Return the [X, Y] coordinate for the center point of the cell that contains the specified text.  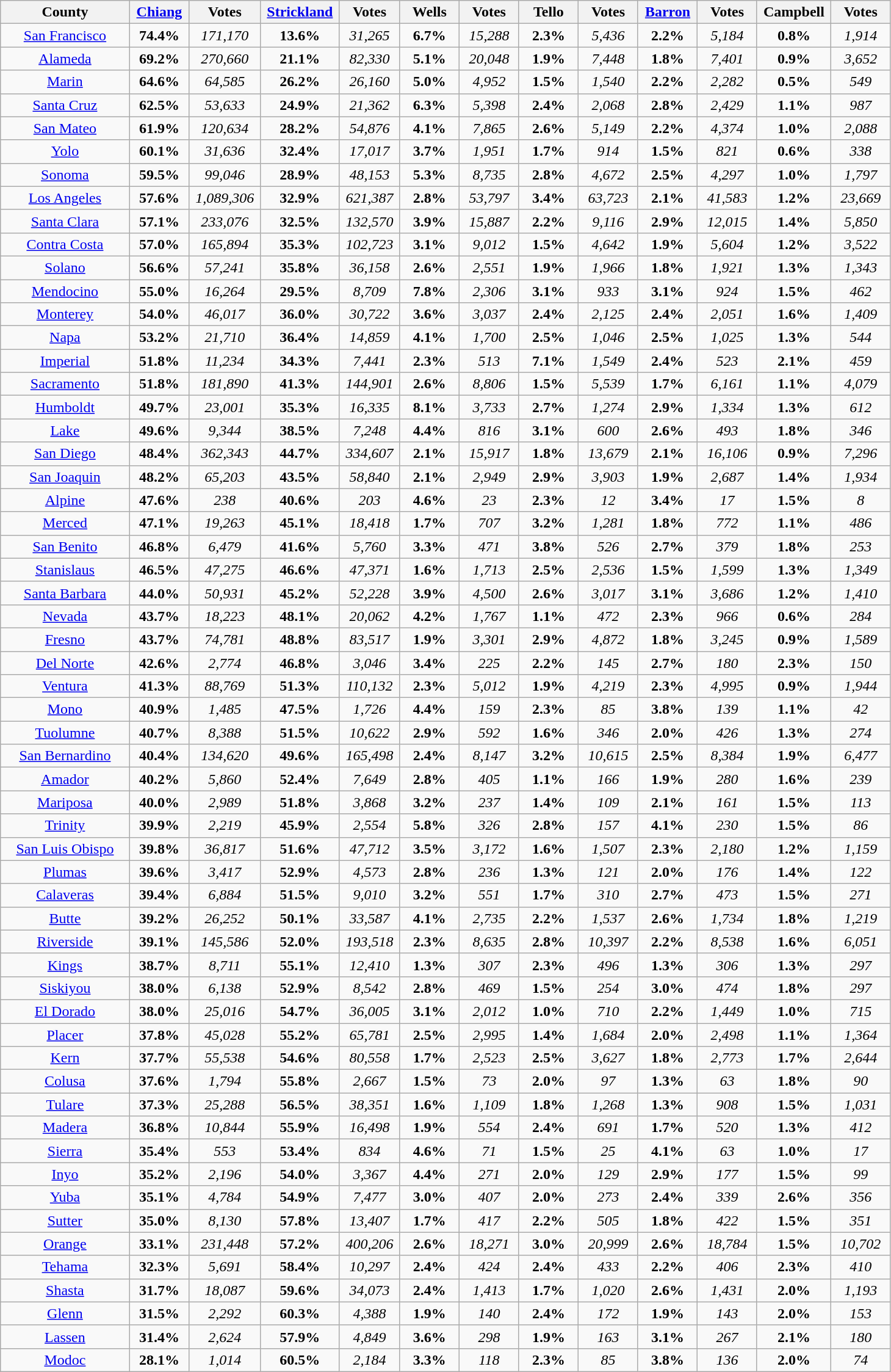
4,219 [608, 686]
120,634 [225, 128]
5.8% [430, 826]
Modoc [65, 1360]
203 [370, 500]
7.1% [549, 361]
4.2% [430, 616]
39.9% [159, 826]
834 [370, 1151]
39.2% [159, 918]
48.8% [300, 639]
53,633 [225, 105]
30,722 [370, 314]
62.5% [159, 105]
544 [860, 338]
Orange [65, 1244]
1,410 [860, 593]
32.9% [300, 198]
Butte [65, 918]
5.1% [430, 59]
5,149 [608, 128]
31,636 [225, 151]
Los Angeles [65, 198]
52,228 [370, 593]
35.2% [159, 1174]
5,398 [489, 105]
1,540 [608, 82]
8,542 [370, 988]
2,773 [727, 1058]
181,890 [225, 384]
57.9% [300, 1337]
San Francisco [65, 35]
417 [489, 1221]
57.2% [300, 1244]
47,275 [225, 570]
Fresno [65, 639]
55,538 [225, 1058]
10,297 [370, 1267]
153 [860, 1313]
3,868 [370, 802]
49.7% [159, 407]
1,409 [860, 314]
57.6% [159, 198]
3,903 [608, 477]
231,448 [225, 1244]
9,012 [489, 244]
1,549 [608, 361]
400,206 [370, 1244]
58.4% [300, 1267]
59.6% [300, 1290]
1,589 [860, 639]
10,702 [860, 1244]
1,700 [489, 338]
Contra Costa [65, 244]
Yolo [65, 151]
2,184 [370, 1360]
5,691 [225, 1267]
1,025 [727, 338]
35.1% [159, 1197]
32.4% [300, 151]
Lassen [65, 1337]
118 [489, 1360]
24.9% [300, 105]
Alpine [65, 500]
Sonoma [65, 175]
8,147 [489, 756]
2,282 [727, 82]
57,241 [225, 267]
233,076 [225, 221]
13,407 [370, 1221]
1,281 [608, 523]
412 [860, 1128]
37.7% [159, 1058]
405 [489, 779]
2,306 [489, 291]
171,170 [225, 35]
2,949 [489, 477]
157 [608, 826]
55.2% [300, 1035]
3,367 [370, 1174]
San Benito [65, 546]
821 [727, 151]
Tulare [65, 1105]
55.1% [300, 965]
3,686 [727, 593]
914 [608, 151]
54.6% [300, 1058]
16,106 [727, 454]
San Luis Obispo [65, 849]
74,781 [225, 639]
816 [489, 430]
267 [727, 1337]
339 [727, 1197]
3,037 [489, 314]
34,073 [370, 1290]
1,431 [727, 1290]
1,507 [608, 849]
47.1% [159, 523]
7,448 [608, 59]
1,485 [225, 710]
40.6% [300, 500]
19,263 [225, 523]
172 [608, 1313]
5,860 [225, 779]
63,723 [608, 198]
6,161 [727, 384]
36,158 [370, 267]
10,615 [608, 756]
Siskiyou [65, 988]
113 [860, 802]
69.2% [159, 59]
2,125 [608, 314]
25,288 [225, 1105]
1,914 [860, 35]
3,017 [608, 593]
83,517 [370, 639]
Tello [549, 12]
230 [727, 826]
505 [608, 1221]
35.0% [159, 1221]
26,252 [225, 918]
707 [489, 523]
379 [727, 546]
426 [727, 733]
60.1% [159, 151]
12 [608, 500]
53,797 [489, 198]
4,995 [727, 686]
433 [608, 1267]
25 [608, 1151]
1,537 [608, 918]
553 [225, 1151]
21.1% [300, 59]
2,219 [225, 826]
7,865 [489, 128]
36,005 [370, 1011]
Imperial [65, 361]
74 [860, 1360]
Santa Barbara [65, 593]
39.1% [159, 942]
39.8% [159, 849]
2,068 [608, 105]
38.7% [159, 965]
11,234 [225, 361]
18,223 [225, 616]
23,001 [225, 407]
86 [860, 826]
20,062 [370, 616]
46,017 [225, 314]
273 [608, 1197]
23,669 [860, 198]
3,417 [225, 872]
1,031 [860, 1105]
177 [727, 1174]
Riverside [65, 942]
48.2% [159, 477]
97 [608, 1081]
2,551 [489, 267]
44.0% [159, 593]
52.0% [300, 942]
35.4% [159, 1151]
166 [608, 779]
35.8% [300, 267]
Alameda [65, 59]
58,840 [370, 477]
12,015 [727, 221]
41,583 [727, 198]
44.7% [300, 454]
306 [727, 965]
1,089,306 [225, 198]
5,604 [727, 244]
145 [608, 662]
47.6% [159, 500]
3,245 [727, 639]
2,735 [489, 918]
150 [860, 662]
462 [860, 291]
Napa [65, 338]
20,999 [608, 1244]
253 [860, 546]
18,087 [225, 1290]
4,672 [608, 175]
88,769 [225, 686]
45.9% [300, 826]
3,046 [370, 662]
37.6% [159, 1081]
933 [608, 291]
129 [608, 1174]
473 [727, 895]
715 [860, 1011]
1,219 [860, 918]
14,859 [370, 338]
472 [608, 616]
36.0% [300, 314]
65,203 [225, 477]
31.4% [159, 1337]
10,397 [608, 942]
2,536 [608, 570]
8,384 [727, 756]
5,436 [608, 35]
1,109 [489, 1105]
Barron [668, 12]
237 [489, 802]
41.6% [300, 546]
Del Norte [65, 662]
526 [608, 546]
32.5% [300, 221]
4,573 [370, 872]
3,522 [860, 244]
239 [860, 779]
122 [860, 872]
621,387 [370, 198]
33,587 [370, 918]
25,016 [225, 1011]
3,627 [608, 1058]
2,624 [225, 1337]
74.4% [159, 35]
45.2% [300, 593]
31.5% [159, 1313]
356 [860, 1197]
Mariposa [65, 802]
471 [489, 546]
Marin [65, 82]
1,951 [489, 151]
4,297 [727, 175]
6,477 [860, 756]
55.9% [300, 1128]
8,806 [489, 384]
40.7% [159, 733]
459 [860, 361]
64,585 [225, 82]
486 [860, 523]
274 [860, 733]
908 [727, 1105]
13,679 [608, 454]
8,709 [370, 291]
Strickland [300, 12]
145,586 [225, 942]
165,894 [225, 244]
1,713 [489, 570]
2,644 [860, 1058]
80,558 [370, 1058]
Kings [65, 965]
73 [489, 1081]
40.2% [159, 779]
54.9% [300, 1197]
San Mateo [65, 128]
140 [489, 1313]
6.3% [430, 105]
37.3% [159, 1105]
9,116 [608, 221]
40.4% [159, 756]
1,767 [489, 616]
270,660 [225, 59]
5,012 [489, 686]
9,344 [225, 430]
8,388 [225, 733]
Lake [65, 430]
56.6% [159, 267]
496 [608, 965]
1,268 [608, 1105]
2,498 [727, 1035]
18,418 [370, 523]
1,364 [860, 1035]
102,723 [370, 244]
493 [727, 430]
5,539 [608, 384]
523 [727, 361]
60.3% [300, 1313]
225 [489, 662]
549 [860, 82]
5,850 [860, 221]
65,781 [370, 1035]
Campbell [793, 12]
7.8% [430, 291]
39.4% [159, 895]
8,538 [727, 942]
51.6% [300, 849]
4,872 [608, 639]
64.6% [159, 82]
28.2% [300, 128]
31.7% [159, 1290]
Santa Cruz [65, 105]
99 [860, 1174]
34.3% [300, 361]
6,051 [860, 942]
Monterey [65, 314]
193,518 [370, 942]
15,887 [489, 221]
1,274 [608, 407]
18,784 [727, 1244]
134,620 [225, 756]
39.6% [159, 872]
469 [489, 988]
52.4% [300, 779]
554 [489, 1128]
55.8% [300, 1081]
3.7% [430, 151]
28.1% [159, 1360]
53.2% [159, 338]
410 [860, 1267]
474 [727, 988]
47.5% [300, 710]
16,264 [225, 291]
8,735 [489, 175]
33.1% [159, 1244]
Sierra [65, 1151]
121 [608, 872]
238 [225, 500]
9,010 [370, 895]
307 [489, 965]
15,917 [489, 454]
1,046 [608, 338]
18,271 [489, 1244]
3,652 [860, 59]
Wells [430, 12]
Plumas [65, 872]
45.1% [300, 523]
338 [860, 151]
Sacramento [65, 384]
691 [608, 1128]
2,292 [225, 1313]
520 [727, 1128]
1,449 [727, 1011]
57.8% [300, 1221]
56.5% [300, 1105]
310 [608, 895]
1,797 [860, 175]
513 [489, 361]
2,012 [489, 1011]
254 [608, 988]
109 [608, 802]
362,343 [225, 454]
5.0% [430, 82]
592 [489, 733]
Madera [65, 1128]
407 [489, 1197]
7,401 [727, 59]
10,844 [225, 1128]
59.5% [159, 175]
4,849 [370, 1337]
0.5% [793, 82]
2,554 [370, 826]
San Diego [65, 454]
26,160 [370, 82]
Glenn [65, 1313]
47,712 [370, 849]
2,995 [489, 1035]
1,349 [860, 570]
0.8% [793, 35]
61.9% [159, 128]
Sutter [65, 1221]
48.4% [159, 454]
8,711 [225, 965]
139 [727, 710]
16,498 [370, 1128]
17,017 [370, 151]
40.9% [159, 710]
36,817 [225, 849]
7,248 [370, 430]
Kern [65, 1058]
2,687 [727, 477]
Calaveras [65, 895]
1,921 [727, 267]
55.0% [159, 291]
110,132 [370, 686]
32.3% [159, 1267]
1,193 [860, 1290]
1,734 [727, 918]
334,607 [370, 454]
13.6% [300, 35]
163 [608, 1337]
Shasta [65, 1290]
612 [860, 407]
90 [860, 1081]
40.0% [159, 802]
8,130 [225, 1221]
6,138 [225, 988]
Inyo [65, 1174]
1,794 [225, 1081]
600 [608, 430]
772 [727, 523]
42.6% [159, 662]
1,413 [489, 1290]
1,343 [860, 267]
48.1% [300, 616]
82,330 [370, 59]
2,088 [860, 128]
43.5% [300, 477]
San Bernardino [65, 756]
326 [489, 826]
1,014 [225, 1360]
Ventura [65, 686]
551 [489, 895]
2,180 [727, 849]
1,944 [860, 686]
165,498 [370, 756]
4,642 [608, 244]
1,599 [727, 570]
1,334 [727, 407]
12,410 [370, 965]
Yuba [65, 1197]
6,479 [225, 546]
3,172 [489, 849]
Merced [65, 523]
5.3% [430, 175]
60.5% [300, 1360]
Stanislaus [65, 570]
2,196 [225, 1174]
23 [489, 500]
6,884 [225, 895]
1,684 [608, 1035]
2,667 [370, 1081]
136 [727, 1360]
45,028 [225, 1035]
7,649 [370, 779]
5,760 [370, 546]
Amador [65, 779]
26.2% [300, 82]
Colusa [65, 1081]
8,635 [489, 942]
54,876 [370, 128]
176 [727, 872]
50.1% [300, 918]
Nevada [65, 616]
4,952 [489, 82]
1,020 [608, 1290]
El Dorado [65, 1011]
Mono [65, 710]
Mendocino [65, 291]
53.4% [300, 1151]
1,159 [860, 849]
71 [489, 1151]
406 [727, 1267]
15,288 [489, 35]
924 [727, 291]
4,079 [860, 384]
Tuolumne [65, 733]
4,500 [489, 593]
424 [489, 1267]
48,153 [370, 175]
28.9% [300, 175]
47,371 [370, 570]
21,710 [225, 338]
8 [860, 500]
159 [489, 710]
422 [727, 1221]
16,335 [370, 407]
5,184 [727, 35]
Santa Clara [65, 221]
236 [489, 872]
10,622 [370, 733]
710 [608, 1011]
29.5% [300, 291]
Placer [65, 1035]
42 [860, 710]
3.5% [430, 849]
144,901 [370, 384]
54.7% [300, 1011]
36.4% [300, 338]
1,934 [860, 477]
7,477 [370, 1197]
2,523 [489, 1058]
3,733 [489, 407]
99,046 [225, 175]
284 [860, 616]
21,362 [370, 105]
8.1% [430, 407]
38.5% [300, 430]
2,989 [225, 802]
57.0% [159, 244]
38,351 [370, 1105]
2,429 [727, 105]
7,441 [370, 361]
298 [489, 1337]
4,374 [727, 128]
County [65, 12]
280 [727, 779]
3,301 [489, 639]
20,048 [489, 59]
2,774 [225, 662]
4,784 [225, 1197]
31,265 [370, 35]
46.5% [159, 570]
Trinity [65, 826]
51.3% [300, 686]
1,726 [370, 710]
6.7% [430, 35]
36.8% [159, 1128]
966 [727, 616]
132,570 [370, 221]
7,296 [860, 454]
Humboldt [65, 407]
57.1% [159, 221]
4,388 [370, 1313]
San Joaquin [65, 477]
143 [727, 1313]
46.6% [300, 570]
Solano [65, 267]
37.8% [159, 1035]
2,051 [727, 314]
161 [727, 802]
50,931 [225, 593]
Chiang [159, 12]
351 [860, 1221]
Tehama [65, 1267]
987 [860, 105]
1,966 [608, 267]
